Locate the cell with the specified text and output its [X, Y] center coordinate. 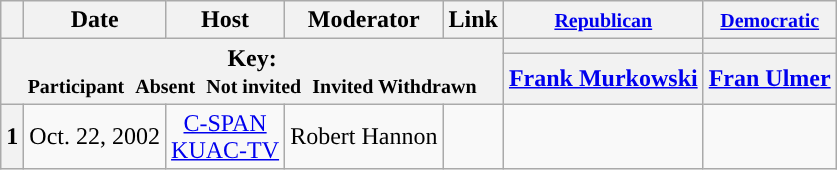
Key: Participant Absent Not invited Invited Withdrawn [252, 72]
Moderator [364, 20]
Link [473, 20]
Date [95, 20]
C-SPANKUAC-TV [226, 136]
Republican [603, 20]
Frank Murkowski [603, 78]
Robert Hannon [364, 136]
1 [12, 136]
Fran Ulmer [770, 78]
Host [226, 20]
Democratic [770, 20]
Oct. 22, 2002 [95, 136]
